Provide the (X, Y) coordinate of the cell's center where the given text is located.  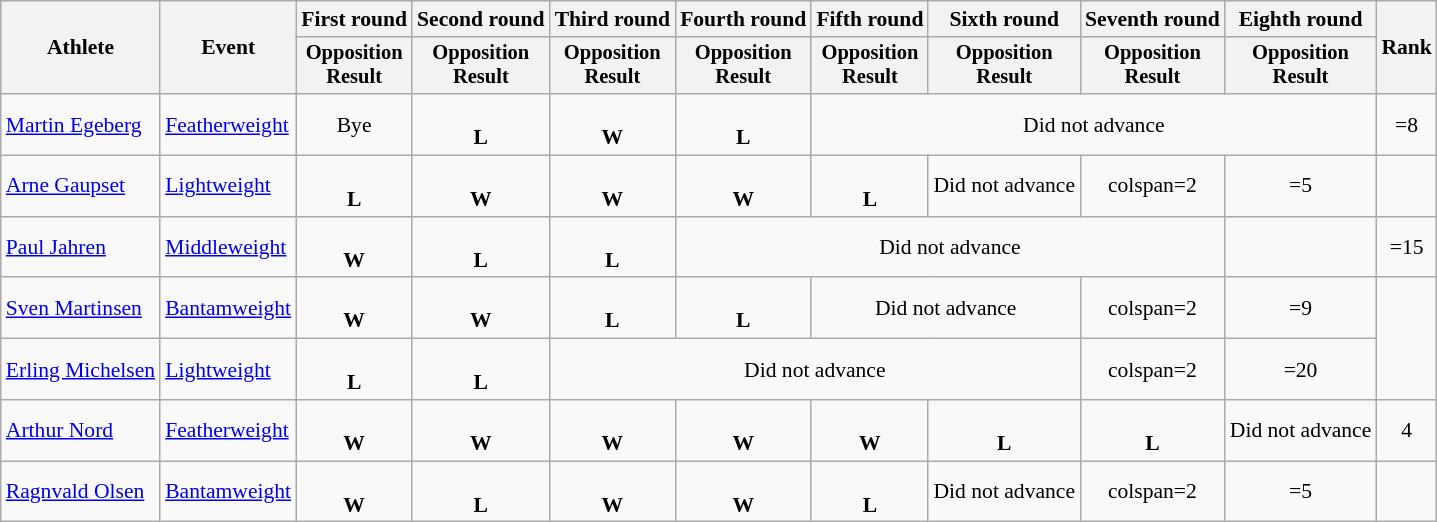
=15 (1406, 248)
Erling Michelsen (80, 370)
Paul Jahren (80, 248)
First round (354, 19)
=8 (1406, 124)
Martin Egeberg (80, 124)
Fifth round (870, 19)
Ragnvald Olsen (80, 492)
Sixth round (1004, 19)
Rank (1406, 48)
Second round (481, 19)
Event (228, 48)
Seventh round (1152, 19)
=20 (1301, 370)
Bye (354, 124)
4 (1406, 430)
Fourth round (743, 19)
Sven Martinsen (80, 308)
Eighth round (1301, 19)
Arne Gaupset (80, 186)
Arthur Nord (80, 430)
Middleweight (228, 248)
Third round (613, 19)
=9 (1301, 308)
Athlete (80, 48)
